Search for the cell housing the specified text and yield its (x, y) center coordinate. 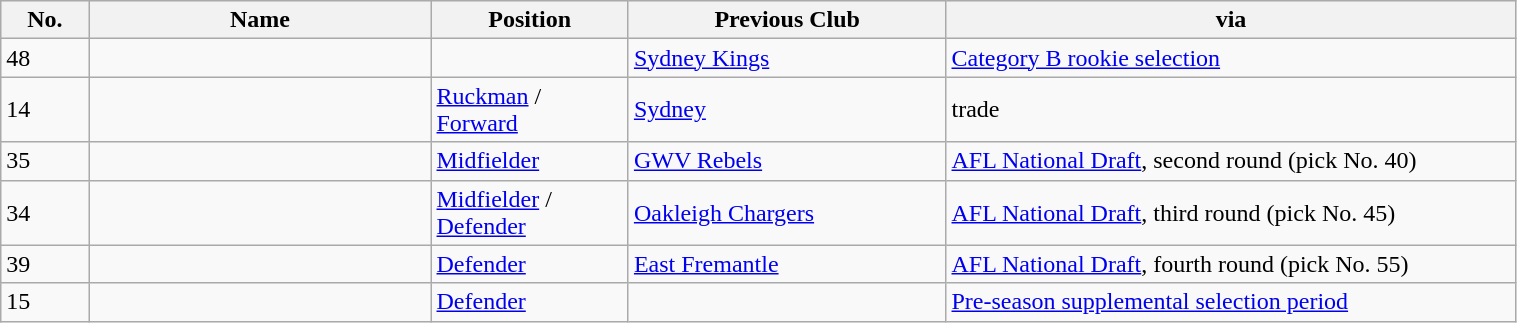
Previous Club (787, 20)
Position (530, 20)
39 (45, 264)
Oakleigh Chargers (787, 212)
34 (45, 212)
35 (45, 161)
Midfielder (530, 161)
Category B rookie selection (1231, 58)
AFL National Draft, third round (pick No. 45) (1231, 212)
GWV Rebels (787, 161)
Sydney (787, 110)
14 (45, 110)
Sydney Kings (787, 58)
Name (260, 20)
East Fremantle (787, 264)
No. (45, 20)
trade (1231, 110)
48 (45, 58)
AFL National Draft, fourth round (pick No. 55) (1231, 264)
AFL National Draft, second round (pick No. 40) (1231, 161)
Ruckman / Forward (530, 110)
via (1231, 20)
15 (45, 302)
Pre-season supplemental selection period (1231, 302)
Midfielder / Defender (530, 212)
